Find where the given text appears and provide that cell's center as (x, y) coordinate. 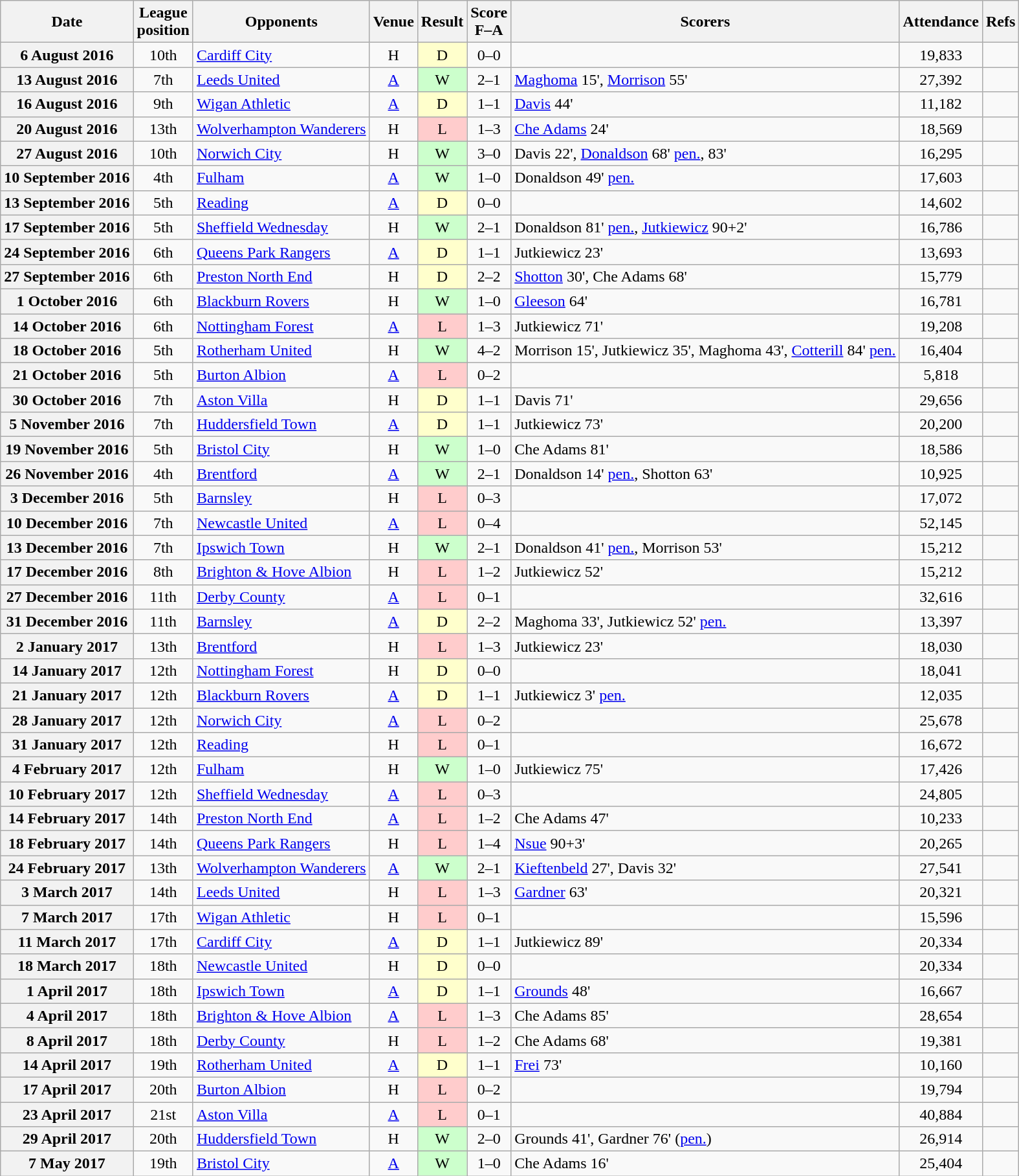
24 September 2016 (67, 252)
16,786 (941, 227)
20 August 2016 (67, 129)
31 December 2016 (67, 621)
Date (67, 22)
Kieftenbeld 27', Davis 32' (705, 868)
14 October 2016 (67, 326)
40,884 (941, 1114)
13,693 (941, 252)
15,779 (941, 276)
28 January 2017 (67, 720)
Donaldson 14' pen., Shotton 63' (705, 474)
Che Adams 85' (705, 1015)
10 December 2016 (67, 523)
1–4 (489, 843)
31 January 2017 (67, 745)
21 January 2017 (67, 695)
19,208 (941, 326)
Jutkiewicz 71' (705, 326)
3–0 (489, 153)
Maghoma 15', Morrison 55' (705, 80)
12,035 (941, 695)
27,392 (941, 80)
Jutkiewicz 89' (705, 942)
Davis 71' (705, 400)
1 October 2016 (67, 301)
29,656 (941, 400)
Attendance (941, 22)
Grounds 48' (705, 991)
16,672 (941, 745)
Donaldson 49' pen. (705, 178)
5,818 (941, 375)
17 September 2016 (67, 227)
18 October 2016 (67, 351)
27 December 2016 (67, 597)
21st (163, 1114)
Frei 73' (705, 1065)
16,295 (941, 153)
23 April 2017 (67, 1114)
30 October 2016 (67, 400)
Che Adams 24' (705, 129)
27,541 (941, 868)
7 March 2017 (67, 917)
14 April 2017 (67, 1065)
Davis 44' (705, 104)
18 February 2017 (67, 843)
8 April 2017 (67, 1040)
4 February 2017 (67, 770)
19,381 (941, 1040)
18,030 (941, 646)
19,833 (941, 55)
20,265 (941, 843)
17,072 (941, 498)
Che Adams 81' (705, 449)
19 November 2016 (67, 449)
Davis 22', Donaldson 68' pen., 83' (705, 153)
Donaldson 81' pen., Jutkiewicz 90+2' (705, 227)
18,586 (941, 449)
4–2 (489, 351)
16 August 2016 (67, 104)
28,654 (941, 1015)
52,145 (941, 523)
10 February 2017 (67, 794)
17 April 2017 (67, 1089)
Venue (393, 22)
Che Adams 16' (705, 1164)
Jutkiewicz 3' pen. (705, 695)
7 May 2017 (67, 1164)
Donaldson 41' pen., Morrison 53' (705, 548)
Gardner 63' (705, 893)
Morrison 15', Jutkiewicz 35', Maghoma 43', Cotterill 84' pen. (705, 351)
5 November 2016 (67, 425)
Jutkiewicz 52' (705, 572)
13 August 2016 (67, 80)
18,569 (941, 129)
13,397 (941, 621)
10,925 (941, 474)
27 August 2016 (67, 153)
Maghoma 33', Jutkiewicz 52' pen. (705, 621)
Nsue 90+3' (705, 843)
0–4 (489, 523)
26 November 2016 (67, 474)
10,233 (941, 819)
21 October 2016 (67, 375)
29 April 2017 (67, 1139)
18,041 (941, 671)
6 August 2016 (67, 55)
24 February 2017 (67, 868)
25,404 (941, 1164)
13 September 2016 (67, 203)
17,603 (941, 178)
25,678 (941, 720)
Jutkiewicz 75' (705, 770)
2–0 (489, 1139)
24,805 (941, 794)
Che Adams 47' (705, 819)
19,794 (941, 1089)
3 March 2017 (67, 893)
11 March 2017 (67, 942)
17,426 (941, 770)
3 December 2016 (67, 498)
14,602 (941, 203)
Result (442, 22)
Refs (1000, 22)
Shotton 30', Che Adams 68' (705, 276)
16,667 (941, 991)
Scorers (705, 22)
32,616 (941, 597)
10 September 2016 (67, 178)
8th (163, 572)
Leagueposition (163, 22)
Jutkiewicz 73' (705, 425)
26,914 (941, 1139)
13 December 2016 (67, 548)
20,200 (941, 425)
18 March 2017 (67, 966)
11,182 (941, 104)
14 February 2017 (67, 819)
16,781 (941, 301)
20,321 (941, 893)
2 January 2017 (67, 646)
17 December 2016 (67, 572)
4 April 2017 (67, 1015)
ScoreF–A (489, 22)
9th (163, 104)
Grounds 41', Gardner 76' (pen.) (705, 1139)
16,404 (941, 351)
1 April 2017 (67, 991)
Che Adams 68' (705, 1040)
Opponents (281, 22)
15,596 (941, 917)
27 September 2016 (67, 276)
14 January 2017 (67, 671)
10,160 (941, 1065)
Gleeson 64' (705, 301)
